Identify which cell holds the provided text, then report its (x, y) central coordinate. 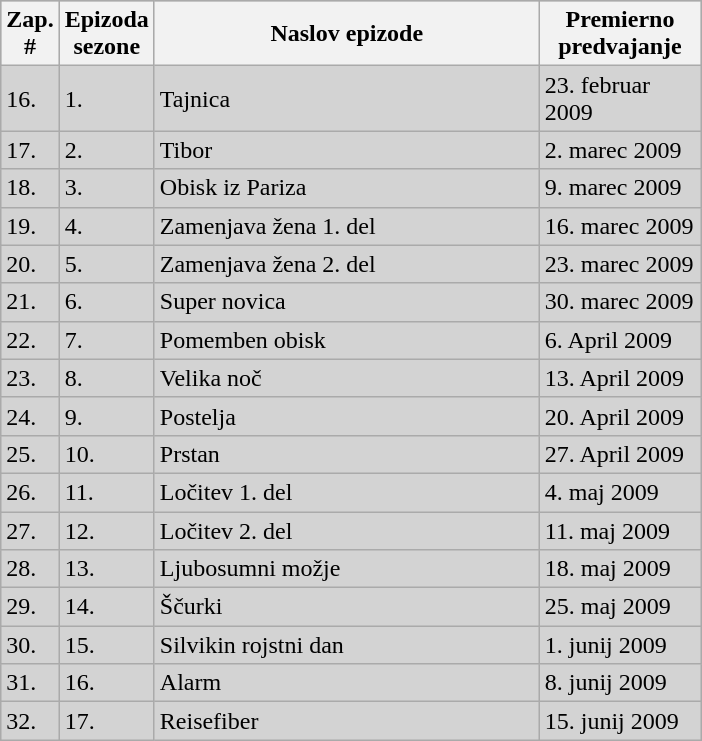
23. marec 2009 (620, 264)
13. April 2009 (620, 378)
Ločitev 1. del (346, 492)
24. (30, 416)
19. (30, 226)
15. (106, 645)
Prstan (346, 454)
4. maj 2009 (620, 492)
30. marec 2009 (620, 302)
Postelja (346, 416)
20. (30, 264)
16. marec 2009 (620, 226)
20. April 2009 (620, 416)
Zap.# (30, 34)
5. (106, 264)
18. maj 2009 (620, 569)
9. (106, 416)
Alarm (346, 683)
Zamenjava žena 1. del (346, 226)
Ščurki (346, 607)
Epizodasezone (106, 34)
10. (106, 454)
3. (106, 188)
4. (106, 226)
Pomemben obisk (346, 340)
Silvikin rojstni dan (346, 645)
Tibor (346, 150)
Velika noč (346, 378)
2. (106, 150)
Super novica (346, 302)
21. (30, 302)
30. (30, 645)
7. (106, 340)
14. (106, 607)
Ljubosumni možje (346, 569)
Premiernopredvajanje (620, 34)
22. (30, 340)
18. (30, 188)
6. (106, 302)
12. (106, 531)
8. (106, 378)
9. marec 2009 (620, 188)
25. (30, 454)
13. (106, 569)
2. marec 2009 (620, 150)
Ločitev 2. del (346, 531)
23. februar 2009 (620, 98)
27. April 2009 (620, 454)
8. junij 2009 (620, 683)
15. junij 2009 (620, 721)
25. maj 2009 (620, 607)
23. (30, 378)
27. (30, 531)
29. (30, 607)
Naslov epizode (346, 34)
Reisefiber (346, 721)
Tajnica (346, 98)
11. maj 2009 (620, 531)
28. (30, 569)
11. (106, 492)
Obisk iz Pariza (346, 188)
6. April 2009 (620, 340)
1. (106, 98)
1. junij 2009 (620, 645)
32. (30, 721)
31. (30, 683)
Zamenjava žena 2. del (346, 264)
26. (30, 492)
